From the cell containing the given text, extract its center point as [x, y] coordinate. 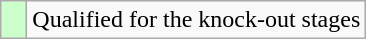
Qualified for the knock-out stages [196, 20]
